Provide the [x, y] coordinate of the cell's center where the given text is located.  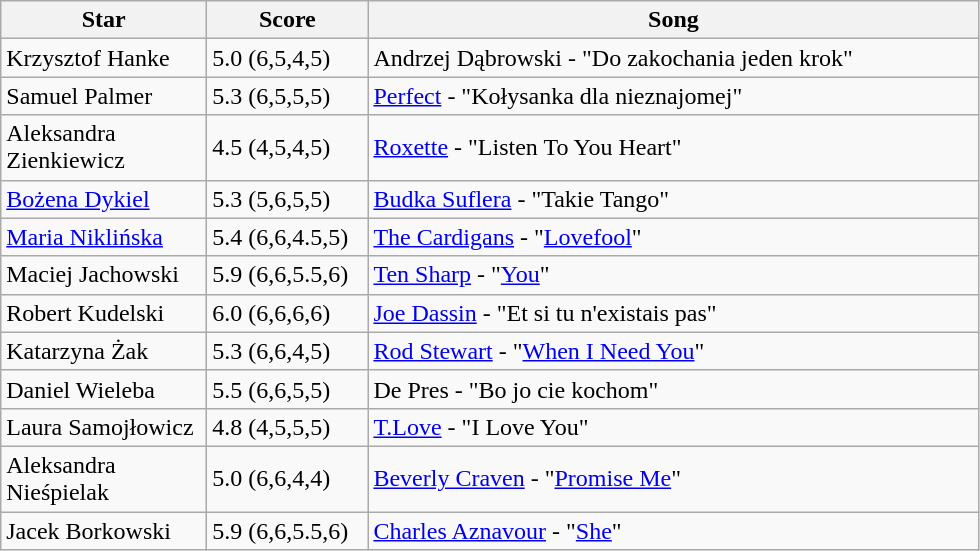
5.5 (6,6,5,5) [288, 389]
Charles Aznavour - "She" [674, 531]
4.5 (4,5,4,5) [288, 148]
Laura Samojłowicz [104, 427]
Bożena Dykiel [104, 199]
De Pres - "Bo jo cie kochom" [674, 389]
Joe Dassin - "Et si tu n'existais pas" [674, 313]
Aleksandra Nieśpielak [104, 478]
Aleksandra Zienkiewicz [104, 148]
Roxette - "Listen To You Heart" [674, 148]
Daniel Wieleba [104, 389]
Krzysztof Hanke [104, 58]
Andrzej Dąbrowski - "Do zakochania jeden krok" [674, 58]
5.3 (6,6,4,5) [288, 351]
5.4 (6,6,4.5,5) [288, 237]
Jacek Borkowski [104, 531]
Star [104, 20]
5.0 (6,6,4,4) [288, 478]
Robert Kudelski [104, 313]
Score [288, 20]
5.0 (6,5,4,5) [288, 58]
Maria Niklińska [104, 237]
4.8 (4,5,5,5) [288, 427]
Budka Suflera - "Takie Tango" [674, 199]
Katarzyna Żak [104, 351]
Ten Sharp - "You" [674, 275]
6.0 (6,6,6,6) [288, 313]
Beverly Craven - "Promise Me" [674, 478]
Rod Stewart - "When I Need You" [674, 351]
T.Love - "I Love You" [674, 427]
Maciej Jachowski [104, 275]
Perfect - "Kołysanka dla nieznajomej" [674, 96]
5.3 (6,5,5,5) [288, 96]
5.3 (5,6,5,5) [288, 199]
Samuel Palmer [104, 96]
Song [674, 20]
The Cardigans - "Lovefool" [674, 237]
